For the text-containing cell, return its midpoint in [x, y] coordinate format. 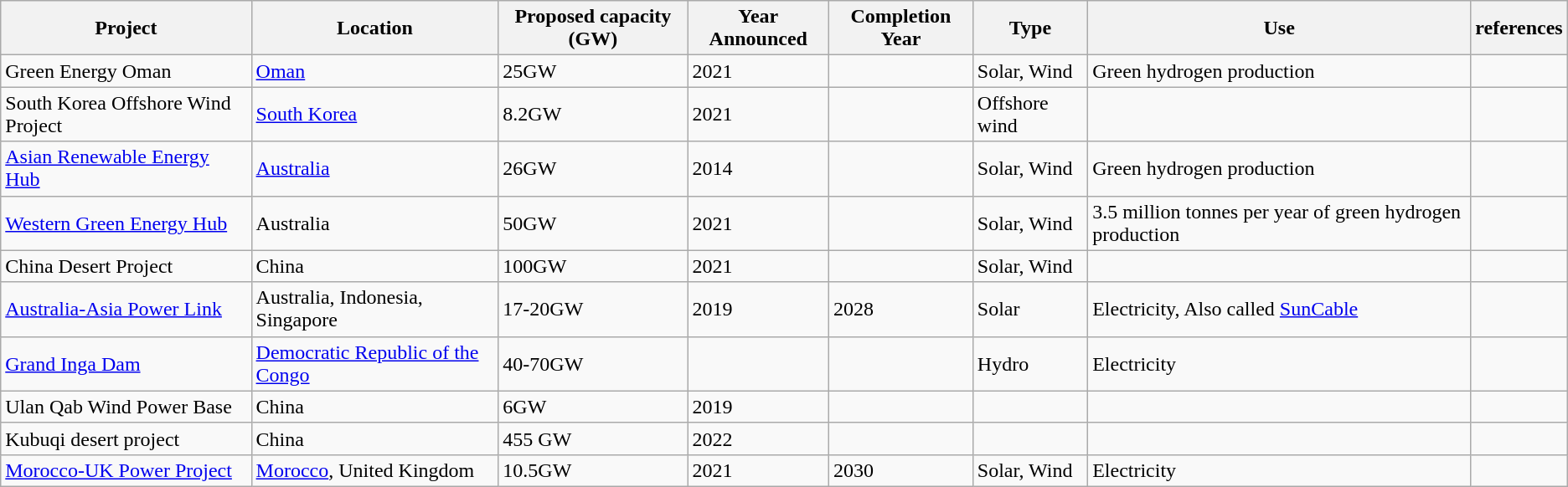
50GW [593, 223]
Western Green Energy Hub [126, 223]
10.5GW [593, 470]
Democratic Republic of the Congo [375, 363]
Proposed capacity (GW) [593, 28]
8.2GW [593, 114]
Electricity, Also called SunCable [1280, 310]
Ulan Qab Wind Power Base [126, 407]
Offshore wind [1030, 114]
2022 [758, 438]
South Korea [375, 114]
2014 [758, 169]
Asian Renewable Energy Hub [126, 169]
Morocco-UK Power Project [126, 470]
Hydro [1030, 363]
17-20GW [593, 310]
2030 [901, 470]
Grand Inga Dam [126, 363]
Completion Year [901, 28]
Oman [375, 71]
South Korea Offshore Wind Project [126, 114]
Australia-Asia Power Link [126, 310]
6GW [593, 407]
Year Announced [758, 28]
40-70GW [593, 363]
Kubuqi desert project [126, 438]
26GW [593, 169]
Australia, Indonesia, Singapore [375, 310]
Solar [1030, 310]
Type [1030, 28]
Project [126, 28]
references [1519, 28]
Green Energy Oman [126, 71]
Location [375, 28]
100GW [593, 266]
Morocco, United Kingdom [375, 470]
25GW [593, 71]
455 GW [593, 438]
China Desert Project [126, 266]
Use [1280, 28]
3.5 million tonnes per year of green hydrogen production [1280, 223]
2028 [901, 310]
